Locate the cell with the specified text and output its [x, y] center coordinate. 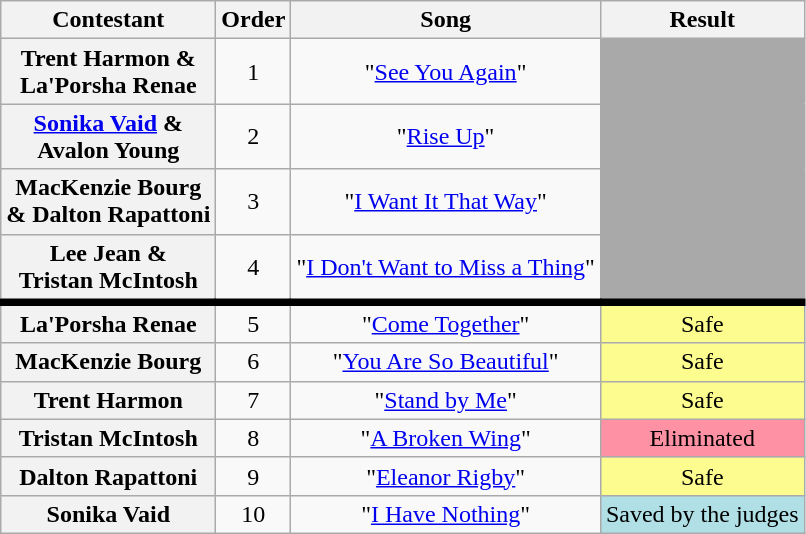
1 [254, 72]
MacKenzie Bourg& Dalton Rapattoni [108, 202]
"Stand by Me" [446, 400]
4 [254, 268]
"You Are So Beautiful" [446, 362]
Lee Jean &Tristan McIntosh [108, 268]
Result [702, 20]
"Rise Up" [446, 136]
"Come Together" [446, 322]
La'Porsha Renae [108, 322]
Dalton Rapattoni [108, 476]
"I Have Nothing" [446, 514]
MacKenzie Bourg [108, 362]
3 [254, 202]
7 [254, 400]
Sonika Vaid &Avalon Young [108, 136]
Tristan McIntosh [108, 438]
Song [446, 20]
10 [254, 514]
Order [254, 20]
Eliminated [702, 438]
Contestant [108, 20]
"See You Again" [446, 72]
8 [254, 438]
9 [254, 476]
"I Want It That Way" [446, 202]
"A Broken Wing" [446, 438]
"I Don't Want to Miss a Thing" [446, 268]
2 [254, 136]
Trent Harmon &La'Porsha Renae [108, 72]
Sonika Vaid [108, 514]
"Eleanor Rigby" [446, 476]
5 [254, 322]
Trent Harmon [108, 400]
Saved by the judges [702, 514]
6 [254, 362]
